Detect which cell encompasses the target text, then output its (x, y) center coordinate. 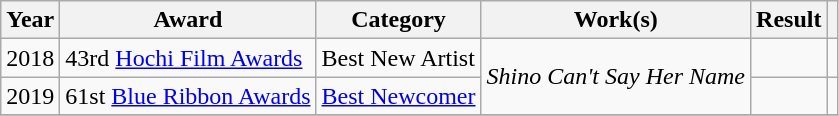
61st Blue Ribbon Awards (188, 96)
43rd Hochi Film Awards (188, 58)
Result (789, 20)
2018 (30, 58)
Category (398, 20)
Best New Artist (398, 58)
Year (30, 20)
Shino Can't Say Her Name (616, 77)
Award (188, 20)
Best Newcomer (398, 96)
2019 (30, 96)
Work(s) (616, 20)
